Capture the cell that displays the provided text and extract its [x, y] central coordinate. 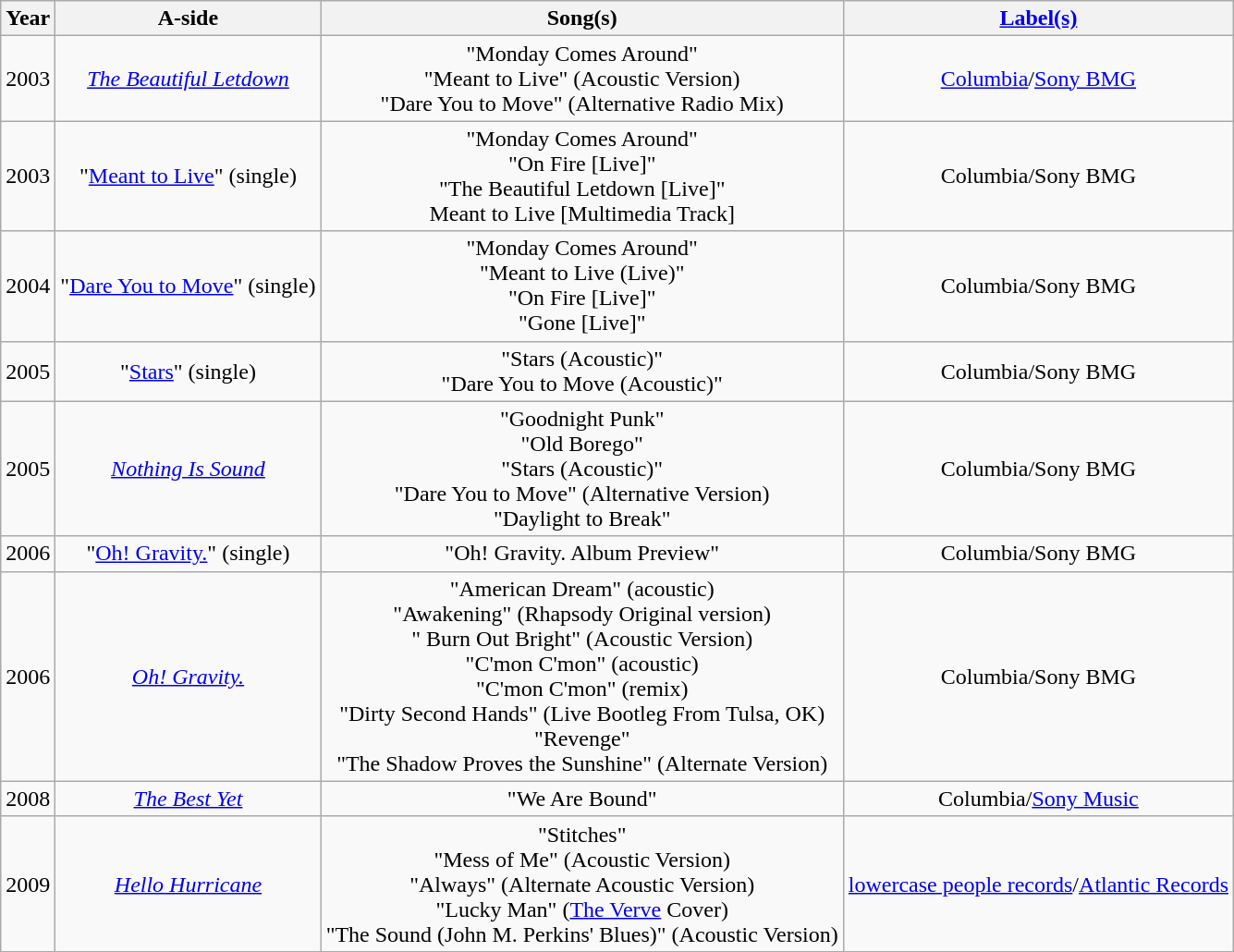
Song(s) [582, 18]
"Dare You to Move" (single) [189, 287]
"Stars (Acoustic)" "Dare You to Move (Acoustic)" [582, 372]
2004 [28, 287]
The Beautiful Letdown [189, 79]
"Goodnight Punk" "Old Borego" "Stars (Acoustic)" "Dare You to Move" (Alternative Version) "Daylight to Break" [582, 469]
"Stars" (single) [189, 372]
"Monday Comes Around" "Meant to Live" (Acoustic Version) "Dare You to Move" (Alternative Radio Mix) [582, 79]
"Meant to Live" (single) [189, 176]
"We Are Bound" [582, 799]
"Monday Comes Around" "Meant to Live (Live)" "On Fire [Live]" "Gone [Live]" [582, 287]
The Best Yet [189, 799]
lowercase people records/Atlantic Records [1038, 884]
Nothing Is Sound [189, 469]
2009 [28, 884]
Year [28, 18]
"Oh! Gravity." (single) [189, 554]
Label(s) [1038, 18]
"Monday Comes Around" "On Fire [Live]" "The Beautiful Letdown [Live]" Meant to Live [Multimedia Track] [582, 176]
"Oh! Gravity. Album Preview" [582, 554]
Oh! Gravity. [189, 677]
A-side [189, 18]
2008 [28, 799]
Columbia/Sony Music [1038, 799]
Hello Hurricane [189, 884]
